Extract the [x, y] coordinate from the center of the cell holding the provided text.  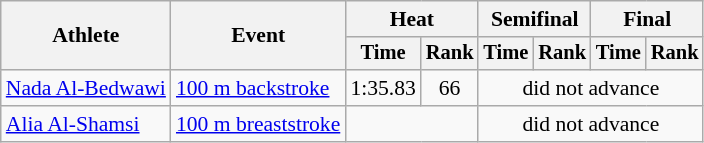
Athlete [86, 36]
100 m backstroke [258, 88]
Event [258, 36]
100 m breaststroke [258, 124]
Semifinal [534, 19]
Final [647, 19]
Nada Al-Bedwawi [86, 88]
Alia Al-Shamsi [86, 124]
1:35.83 [382, 88]
66 [450, 88]
Heat [412, 19]
